Output the [X, Y] coordinate of the center of the cell containing the given text.  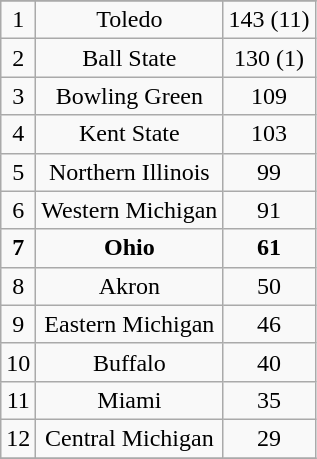
2 [18, 58]
109 [269, 96]
46 [269, 324]
99 [269, 172]
Central Michigan [130, 438]
6 [18, 210]
1 [18, 20]
91 [269, 210]
50 [269, 286]
Ohio [130, 248]
40 [269, 362]
8 [18, 286]
Akron [130, 286]
10 [18, 362]
5 [18, 172]
130 (1) [269, 58]
29 [269, 438]
3 [18, 96]
Bowling Green [130, 96]
Northern Illinois [130, 172]
103 [269, 134]
12 [18, 438]
4 [18, 134]
Kent State [130, 134]
Buffalo [130, 362]
Miami [130, 400]
9 [18, 324]
Toledo [130, 20]
Western Michigan [130, 210]
11 [18, 400]
61 [269, 248]
7 [18, 248]
Ball State [130, 58]
Eastern Michigan [130, 324]
35 [269, 400]
143 (11) [269, 20]
